Determine the (x, y) coordinate at the center of the cell enclosing the given text.  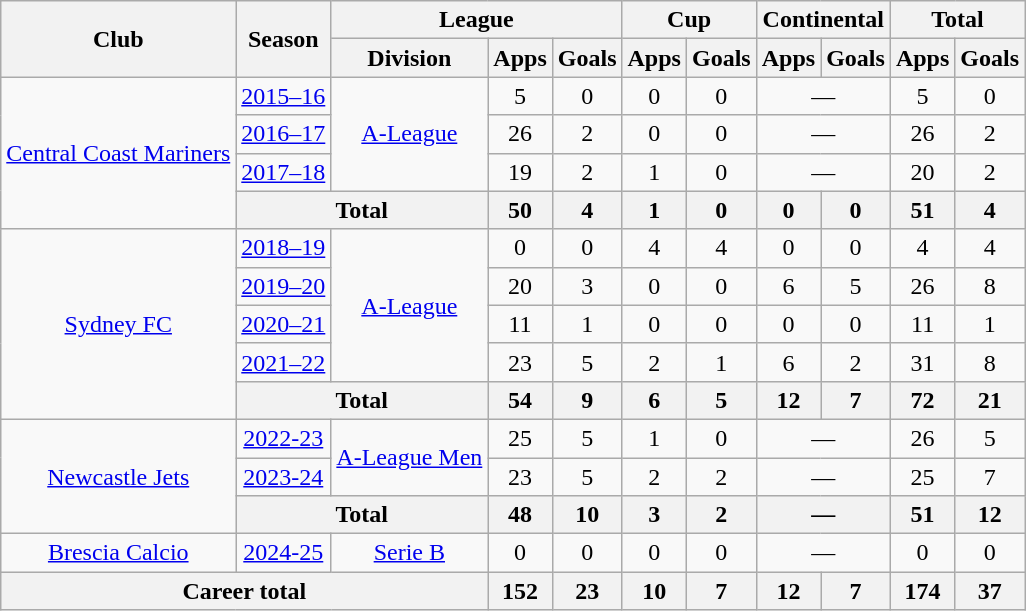
2023-24 (284, 477)
Club (118, 39)
54 (520, 400)
League (476, 20)
72 (922, 400)
50 (520, 210)
Season (284, 39)
152 (520, 591)
Sydney FC (118, 324)
2019–20 (284, 286)
2018–19 (284, 248)
2022-23 (284, 438)
Division (410, 58)
2020–21 (284, 324)
Central Coast Mariners (118, 153)
9 (587, 400)
Brescia Calcio (118, 553)
21 (990, 400)
2016–17 (284, 134)
Cup (689, 20)
2021–22 (284, 362)
2015–16 (284, 96)
2017–18 (284, 172)
Continental (823, 20)
Serie B (410, 553)
2024-25 (284, 553)
Career total (244, 591)
19 (520, 172)
A-League Men (410, 457)
48 (520, 515)
37 (990, 591)
31 (922, 362)
174 (922, 591)
Newcastle Jets (118, 476)
